Capture the cell that displays the provided text and extract its (x, y) central coordinate. 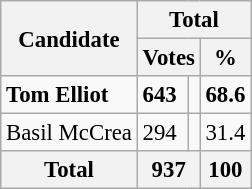
643 (162, 95)
% (225, 58)
100 (225, 170)
Votes (168, 58)
Candidate (69, 38)
294 (162, 133)
937 (168, 170)
Basil McCrea (69, 133)
31.4 (225, 133)
68.6 (225, 95)
Tom Elliot (69, 95)
